Identify which cell holds the provided text, then report its (x, y) central coordinate. 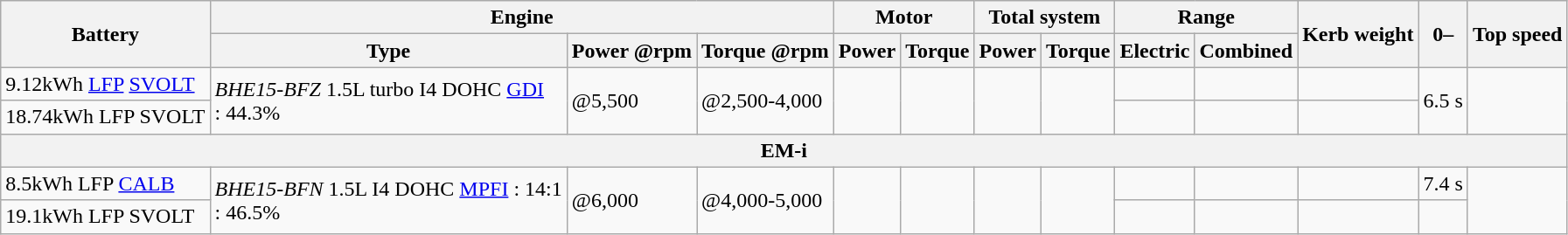
BHE15-BFZ 1.5L turbo I4 DOHC GDI: 44.3% (388, 100)
7.4 s (1443, 183)
Battery (105, 34)
Power @rpm (631, 51)
19.1kWh LFP SVOLT (105, 217)
18.74kWh LFP SVOLT (105, 117)
@5,500 (631, 100)
@4,000-5,000 (764, 200)
Type (388, 51)
8.5kWh LFP CALB (105, 183)
EM-i (784, 150)
Combined (1246, 51)
Engine (521, 17)
Top speed (1517, 34)
Kerb weight (1358, 34)
0– (1443, 34)
9.12kWh LFP SVOLT (105, 84)
@2,500-4,000 (764, 100)
Torque @rpm (764, 51)
Total system (1044, 17)
@6,000 (631, 200)
Range (1207, 17)
6.5 s (1443, 100)
Electric (1154, 51)
BHE15-BFN 1.5L I4 DOHC MPFI : 14:1: 46.5% (388, 200)
Motor (904, 17)
